For the text-containing cell, return its midpoint in [X, Y] coordinate format. 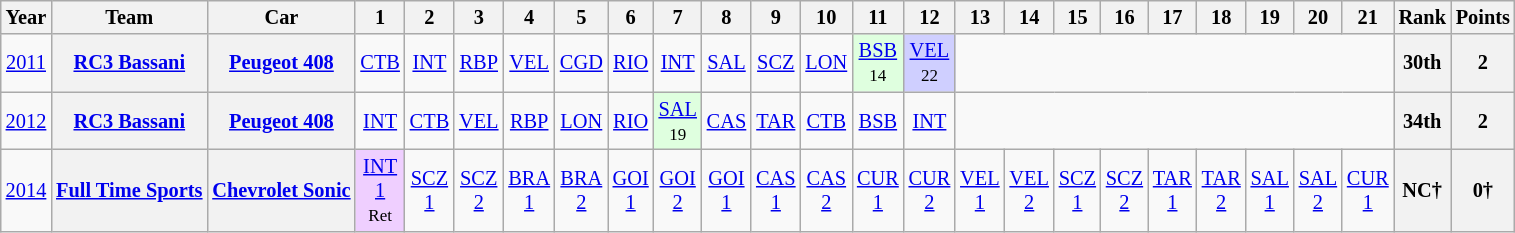
CAS [726, 121]
BSB14 [878, 63]
Full Time Sports [129, 190]
3 [478, 17]
TAR2 [1222, 190]
7 [678, 17]
VEL2 [1030, 190]
TAR [776, 121]
BRA1 [529, 190]
SCZ [776, 63]
30th [1422, 63]
2012 [26, 121]
1 [380, 17]
Chevrolet Sonic [281, 190]
15 [1078, 17]
20 [1318, 17]
Car [281, 17]
CGD [582, 63]
Points [1483, 17]
6 [631, 17]
SAL19 [678, 121]
Team [129, 17]
5 [582, 17]
NC† [1422, 190]
13 [980, 17]
VEL22 [930, 63]
11 [878, 17]
34th [1422, 121]
21 [1368, 17]
SAL1 [1270, 190]
10 [826, 17]
17 [1172, 17]
Rank [1422, 17]
0† [1483, 190]
12 [930, 17]
CAS1 [776, 190]
8 [726, 17]
2014 [26, 190]
BSB [878, 121]
VEL1 [980, 190]
BRA2 [582, 190]
14 [1030, 17]
INT1Ret [380, 190]
GOI2 [678, 190]
SAL [726, 63]
4 [529, 17]
18 [1222, 17]
CAS2 [826, 190]
TAR1 [1172, 190]
9 [776, 17]
SAL2 [1318, 190]
16 [1124, 17]
CUR2 [930, 190]
19 [1270, 17]
2011 [26, 63]
Year [26, 17]
